Identify which cell holds the provided text, then report its [x, y] central coordinate. 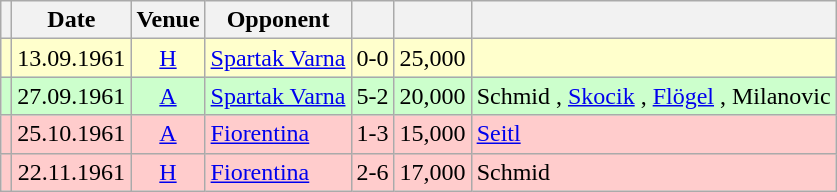
0-0 [372, 58]
22.11.1961 [72, 172]
27.09.1961 [72, 96]
17,000 [432, 172]
Date [72, 20]
20,000 [432, 96]
Seitl [654, 134]
15,000 [432, 134]
Opponent [278, 20]
5-2 [372, 96]
1-3 [372, 134]
25,000 [432, 58]
13.09.1961 [72, 58]
Schmid , Skocik , Flögel , Milanovic [654, 96]
25.10.1961 [72, 134]
Schmid [654, 172]
Venue [168, 20]
2-6 [372, 172]
